Locate the cell with the specified text and output its (X, Y) center coordinate. 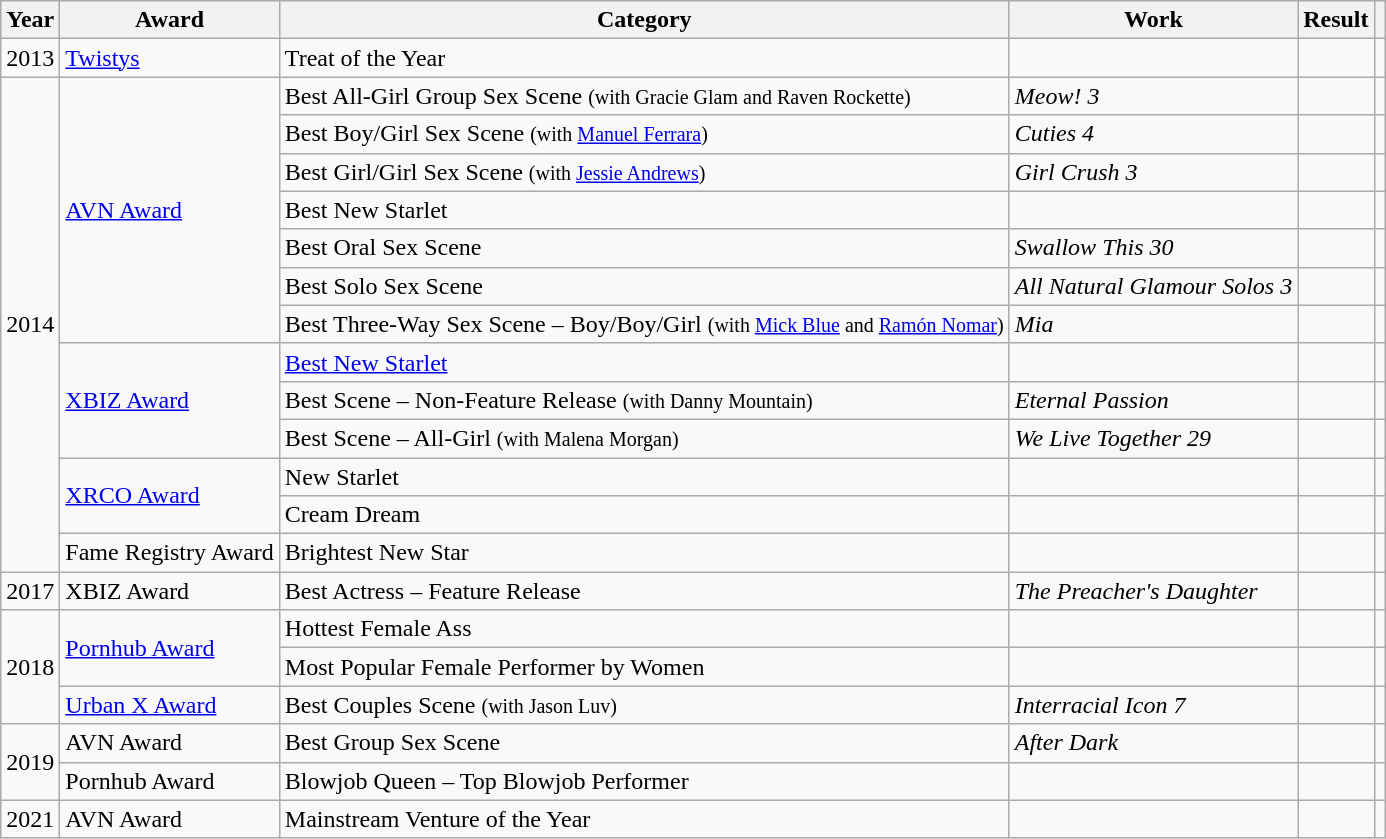
Hottest Female Ass (644, 629)
Blowjob Queen – Top Blowjob Performer (644, 781)
We Live Together 29 (1153, 438)
2014 (30, 324)
Best Oral Sex Scene (644, 248)
Category (644, 20)
Girl Crush 3 (1153, 172)
All Natural Glamour Solos 3 (1153, 286)
Treat of the Year (644, 58)
Eternal Passion (1153, 400)
XRCO Award (170, 496)
Best Girl/Girl Sex Scene (with Jessie Andrews) (644, 172)
The Preacher's Daughter (1153, 591)
2018 (30, 667)
Best Group Sex Scene (644, 743)
Best Actress – Feature Release (644, 591)
Twistys (170, 58)
Cream Dream (644, 515)
Mainstream Venture of the Year (644, 819)
2021 (30, 819)
2019 (30, 762)
Best Solo Sex Scene (644, 286)
Best Couples Scene (with Jason Luv) (644, 705)
2017 (30, 591)
Best Scene – All-Girl (with Malena Morgan) (644, 438)
Swallow This 30 (1153, 248)
Cuties 4 (1153, 134)
After Dark (1153, 743)
Fame Registry Award (170, 553)
Best Scene – Non-Feature Release (with Danny Mountain) (644, 400)
Best Three-Way Sex Scene – Boy/Boy/Girl (with Mick Blue and Ramón Nomar) (644, 324)
Result (1336, 20)
Meow! 3 (1153, 96)
Mia (1153, 324)
Interracial Icon 7 (1153, 705)
Year (30, 20)
Best Boy/Girl Sex Scene (with Manuel Ferrara) (644, 134)
New Starlet (644, 477)
Brightest New Star (644, 553)
Most Popular Female Performer by Women (644, 667)
Award (170, 20)
Urban X Award (170, 705)
Best All-Girl Group Sex Scene (with Gracie Glam and Raven Rockette) (644, 96)
Work (1153, 20)
2013 (30, 58)
